Extract the [X, Y] coordinate from the center of the cell holding the provided text.  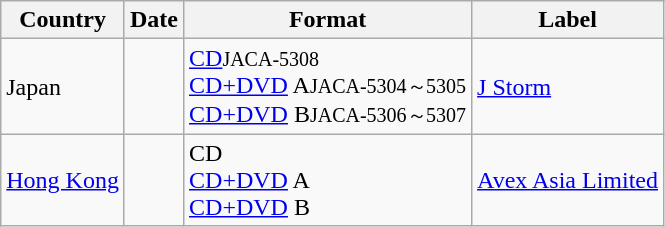
Japan [63, 86]
Format [328, 20]
J Storm [568, 86]
Date [154, 20]
CDJACA-5308CD+DVD AJACA-5304～5305CD+DVD BJACA-5306～5307 [328, 86]
Label [568, 20]
Hong Kong [63, 180]
Country [63, 20]
CDCD+DVD ACD+DVD B [328, 180]
Avex Asia Limited [568, 180]
